Locate the cell with the specified text and output its [x, y] center coordinate. 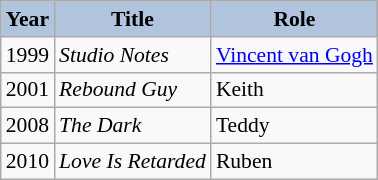
Studio Notes [132, 55]
Love Is Retarded [132, 162]
Vincent van Gogh [294, 55]
The Dark [132, 126]
Role [294, 19]
Teddy [294, 126]
Year [28, 19]
Keith [294, 90]
Title [132, 19]
Rebound Guy [132, 90]
1999 [28, 55]
2008 [28, 126]
2010 [28, 162]
Ruben [294, 162]
2001 [28, 90]
